Detect which cell encompasses the target text, then output its [x, y] center coordinate. 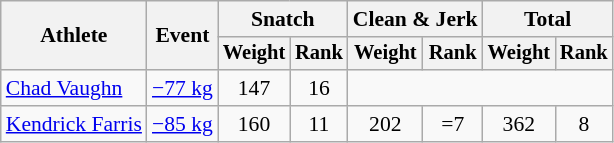
−77 kg [182, 88]
160 [254, 124]
=7 [453, 124]
362 [519, 124]
11 [319, 124]
Total [548, 19]
8 [584, 124]
16 [319, 88]
Kendrick Farris [74, 124]
−85 kg [182, 124]
Event [182, 36]
202 [386, 124]
147 [254, 88]
Snatch [283, 19]
Chad Vaughn [74, 88]
Clean & Jerk [416, 19]
Athlete [74, 36]
